From the cell containing the given text, extract its center point as (X, Y) coordinate. 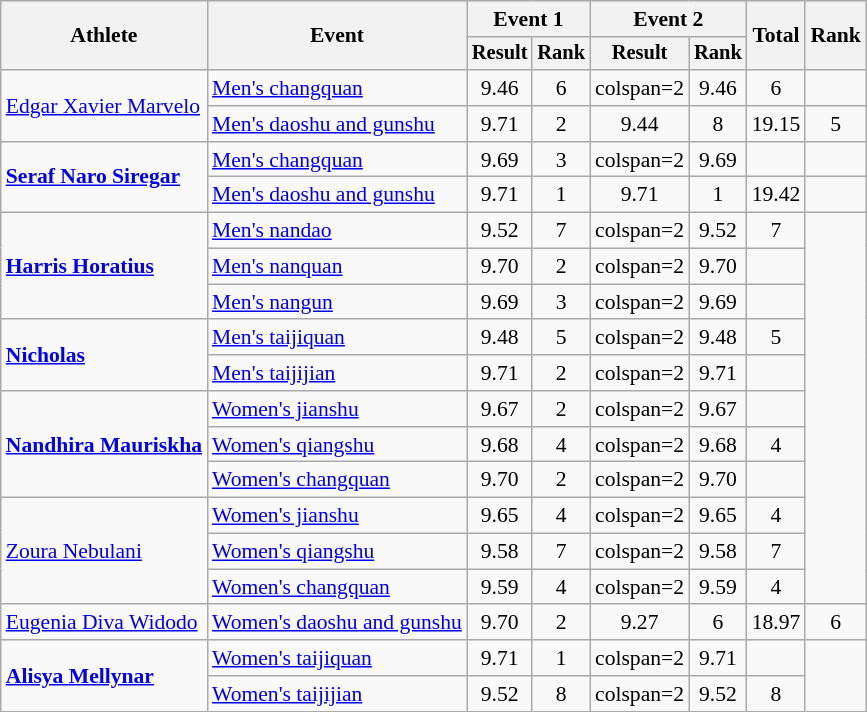
Women's taijiquan (337, 658)
Event 2 (668, 19)
Men's taijiquan (337, 338)
Seraf Naro Siregar (104, 178)
19.42 (776, 195)
Men's taijijian (337, 373)
Women's taijijian (337, 694)
Men's nandao (337, 231)
Nicholas (104, 356)
Eugenia Diva Widodo (104, 623)
9.44 (640, 124)
Event 1 (528, 19)
Men's nanquan (337, 267)
Event (337, 36)
Nandhira Mauriskha (104, 444)
9.27 (640, 623)
Zoura Nebulani (104, 552)
Edgar Xavier Marvelo (104, 106)
18.97 (776, 623)
Harris Horatius (104, 266)
Alisya Mellynar (104, 676)
Women's daoshu and gunshu (337, 623)
Men's nangun (337, 302)
Total (776, 36)
Athlete (104, 36)
19.15 (776, 124)
